Search for the cell housing the specified text and yield its [X, Y] center coordinate. 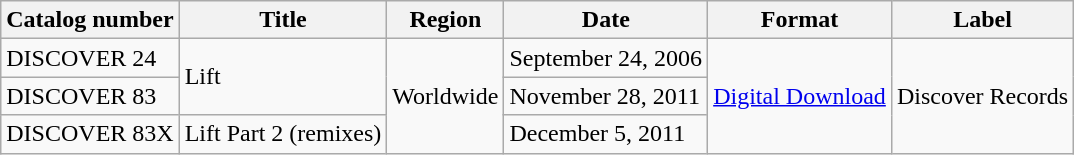
Format [800, 20]
DISCOVER 83X [90, 134]
Date [606, 20]
DISCOVER 83 [90, 96]
Lift Part 2 (remixes) [283, 134]
December 5, 2011 [606, 134]
Lift [283, 77]
Title [283, 20]
Region [446, 20]
September 24, 2006 [606, 58]
Worldwide [446, 96]
DISCOVER 24 [90, 58]
November 28, 2011 [606, 96]
Catalog number [90, 20]
Discover Records [982, 96]
Label [982, 20]
Digital Download [800, 96]
